Detect which cell encompasses the target text, then output its (x, y) center coordinate. 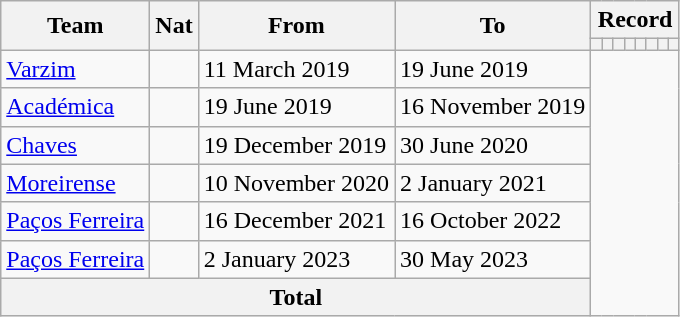
30 May 2023 (493, 259)
2 January 2021 (493, 183)
16 October 2022 (493, 221)
30 June 2020 (493, 145)
16 December 2021 (296, 221)
Nat (174, 26)
11 March 2019 (296, 69)
Moreirense (76, 183)
Académica (76, 107)
Chaves (76, 145)
Varzim (76, 69)
To (493, 26)
From (296, 26)
Team (76, 26)
16 November 2019 (493, 107)
Record (635, 20)
2 January 2023 (296, 259)
19 December 2019 (296, 145)
10 November 2020 (296, 183)
Total (296, 297)
